Provide the (X, Y) coordinate of the cell's center where the given text is located.  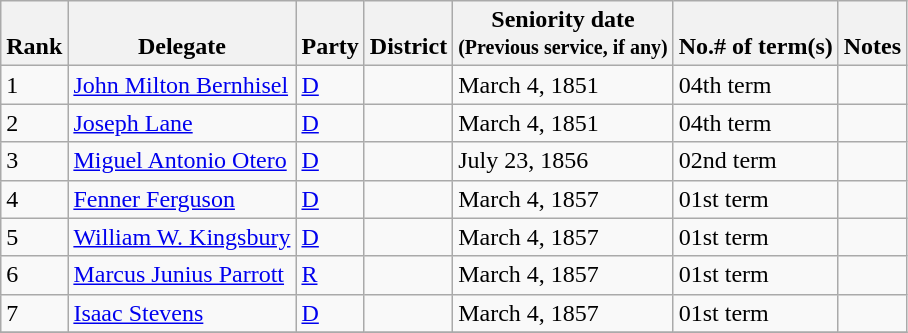
Joseph Lane (182, 123)
Rank (34, 34)
5 (34, 237)
6 (34, 275)
2 (34, 123)
July 23, 1856 (564, 161)
Party (330, 34)
Seniority date(Previous service, if any) (564, 34)
R (330, 275)
No.# of term(s) (756, 34)
Fenner Ferguson (182, 199)
1 (34, 85)
William W. Kingsbury (182, 237)
District (408, 34)
Notes (872, 34)
Miguel Antonio Otero (182, 161)
3 (34, 161)
Marcus Junius Parrott (182, 275)
7 (34, 313)
4 (34, 199)
Delegate (182, 34)
Isaac Stevens (182, 313)
02nd term (756, 161)
John Milton Bernhisel (182, 85)
